Determine the (X, Y) coordinate at the center of the cell enclosing the given text.  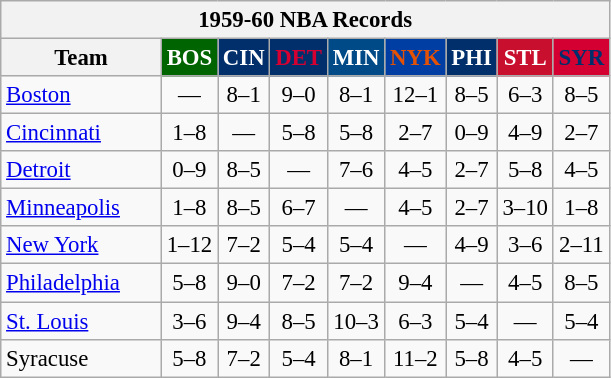
Syracuse (82, 358)
7–6 (356, 170)
BOS (189, 58)
1–12 (189, 245)
6–7 (298, 208)
Cincinnati (82, 133)
2–11 (581, 245)
STL (525, 58)
DET (298, 58)
3–10 (525, 208)
Boston (82, 95)
Team (82, 58)
10–3 (356, 321)
Detroit (82, 170)
12–1 (416, 95)
Minneapolis (82, 208)
SYR (581, 58)
Philadelphia (82, 283)
St. Louis (82, 321)
1959-60 NBA Records (306, 20)
NYK (416, 58)
MIN (356, 58)
CIN (244, 58)
PHI (472, 58)
11–2 (416, 358)
New York (82, 245)
